Determine the [x, y] coordinate at the center of the cell enclosing the given text.  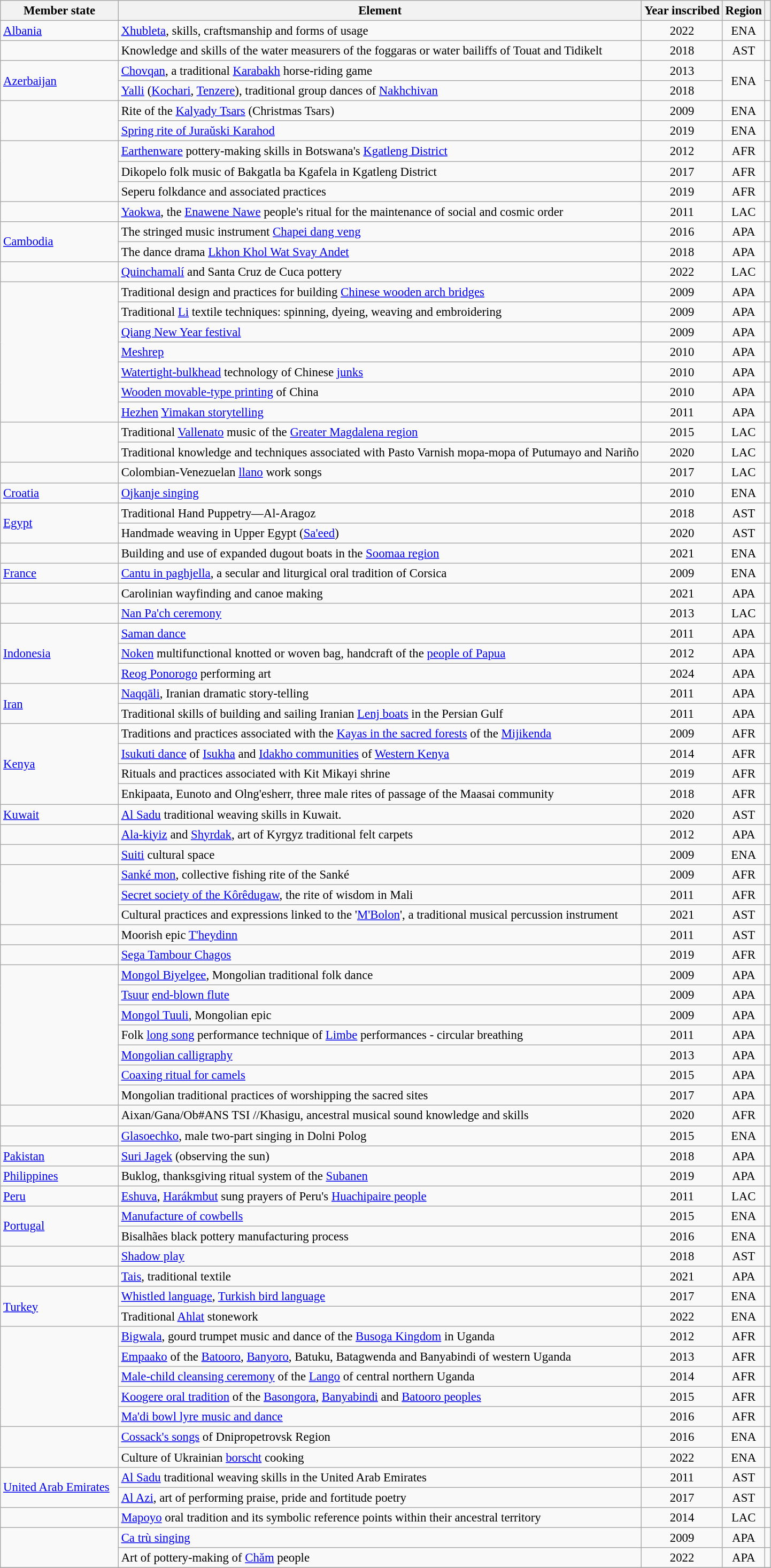
Wooden movable-type printing of China [380, 392]
Nan Pa'ch ceremony [380, 614]
Sanké mon, collective fishing rite of the Sanké [380, 874]
Traditional Ahlat stonework [380, 1316]
Iran [60, 703]
Koogere oral tradition of the Basongora, Banyabindi and Batooro peoples [380, 1397]
Al Sadu traditional weaving skills in Kuwait. [380, 814]
Manufacture of cowbells [380, 1216]
Albania [60, 30]
Yaokwa, the Enawene Nawe people's ritual for the maintenance of social and cosmic order [380, 212]
Suri Jagek (observing the sun) [380, 1156]
Ca trù singing [380, 1538]
Azerbaijan [60, 81]
Indonesia [60, 653]
Mongolian calligraphy [380, 1055]
Mongolian traditional practices of worshipping the sacred sites [380, 1096]
Region [743, 11]
Mongol Biyelgee, Mongolian traditional folk dance [380, 975]
Al Azi, art of performing praise, pride and fortitude poetry [380, 1497]
Traditional knowledge and techniques associated with Pasto Varnish mopa-mopa of Putumayo and Nariño [380, 453]
Culture of Ukrainian borscht cooking [380, 1457]
Secret society of the Kôrêdugaw, the rite of wisdom in Mali [380, 895]
Spring rite of Juraŭski Karahod [380, 131]
Saman dance [380, 633]
Shadow play [380, 1256]
Hezhen Yimakan storytelling [380, 413]
Isukuti dance of Isukha and Idakho communities of Western Kenya [380, 754]
Qiang New Year festival [380, 332]
Coaxing ritual for camels [380, 1075]
Whistled language, Turkish bird language [380, 1297]
The dance drama Lkhon Khol Wat Svay Andet [380, 252]
Sega Tambour Chagos [380, 955]
Art of pottery-making of Chăm people [380, 1557]
Earthenware pottery-making skills in Botswana's Kgatleng District [380, 151]
Dikopelo folk music of Bakgatla ba Kgafela in Kgatleng District [380, 172]
Knowledge and skills of the water measurers of the foggaras or water bailiffs of Touat and Tidikelt [380, 51]
Carolinian wayfinding and canoe making [380, 593]
Portugal [60, 1226]
Watertight-bulkhead technology of Chinese junks [380, 372]
Traditional Vallenato music of the Greater Magdalena region [380, 432]
Pakistan [60, 1156]
Noken multifunctional knotted or woven bag, handcraft of the people of Papua [380, 654]
Traditional Hand Puppetry—Al-Aragoz [380, 513]
Empaako of the Batooro, Banyoro, Batuku, Batagwenda and Banyabindi of western Uganda [380, 1357]
Quinchamalí and Santa Cruz de Cuca pottery [380, 271]
Kenya [60, 764]
Cultural practices and expressions linked to the 'M'Bolon', a traditional musical percussion instrument [380, 914]
Xhubleta, skills, craftsmanship and forms of usage [380, 30]
Seperu folkdance and associated practices [380, 191]
Ojkanje singing [380, 493]
Handmade weaving in Upper Egypt (Sa'eed) [380, 533]
Element [380, 11]
Ma'di bowl lyre music and dance [380, 1417]
Bisalhães black pottery manufacturing process [380, 1236]
Mapoyo oral tradition and its symbolic reference points within their ancestral territory [380, 1517]
Cossack's songs of Dnipropetrovsk Region [380, 1437]
Traditions and practices associated with the Kayas in the sacred forests of the Mijikenda [380, 734]
Mongol Tuuli, Mongolian epic [380, 1015]
Bigwala, gourd trumpet music and dance of the Busoga Kingdom in Uganda [380, 1337]
Tais, traditional textile [380, 1276]
United Arab Emirates [60, 1487]
The stringed music instrument Chapei dang veng [380, 231]
Croatia [60, 493]
Traditional Li textile techniques: spinning, dyeing, weaving and embroidering [380, 312]
Al Sadu traditional weaving skills in the United Arab Emirates [380, 1477]
Eshuva, Harákmbut sung prayers of Peru's Huachipaire people [380, 1196]
Cantu in paghjella, a secular and liturgical oral tradition of Corsica [380, 573]
Moorish epic T'heydinn [380, 935]
Tsuur end-blown flute [380, 995]
Traditional design and practices for building Chinese wooden arch bridges [380, 292]
Peru [60, 1196]
Philippines [60, 1176]
Male-child cleansing ceremony of the Lango of central northern Uganda [380, 1377]
Suiti cultural space [380, 855]
Cambodia [60, 242]
Enkipaata, Eunoto and Olng'esherr, three male rites of passage of the Maasai community [380, 794]
Reog Ponorogo performing art [380, 673]
Member state [60, 11]
2024 [682, 673]
Colombian-Venezuelan llano work songs [380, 472]
Rituals and practices associated with Kit Mikayi shrine [380, 774]
Buklog, thanksgiving ritual system of the Subanen [380, 1176]
Yalli (Kochari, Tenzere), traditional group dances of Nakhchivan [380, 91]
Ala-kiyiz and Shyrdak, art of Kyrgyz traditional felt carpets [380, 834]
Chovqan, a traditional Karabakh horse-riding game [380, 71]
Naqqāli, Iranian dramatic story-telling [380, 694]
France [60, 573]
Egypt [60, 523]
Turkey [60, 1306]
Rite of the Kalyady Tsars (Christmas Tsars) [380, 111]
Year inscribed [682, 11]
Aixan/Gana/Ob#ANS TSI //Khasigu, ancestral musical sound knowledge and skills [380, 1115]
Glasoechko, male two-part singing in Dolni Polog [380, 1136]
Kuwait [60, 814]
Traditional skills of building and sailing Iranian Lenj boats in the Persian Gulf [380, 714]
Building and use of expanded dugout boats in the Soomaa region [380, 553]
Meshrep [380, 352]
Folk long song performance technique of Limbe performances - circular breathing [380, 1035]
